Extract the (x, y) coordinate from the center of the cell holding the provided text.  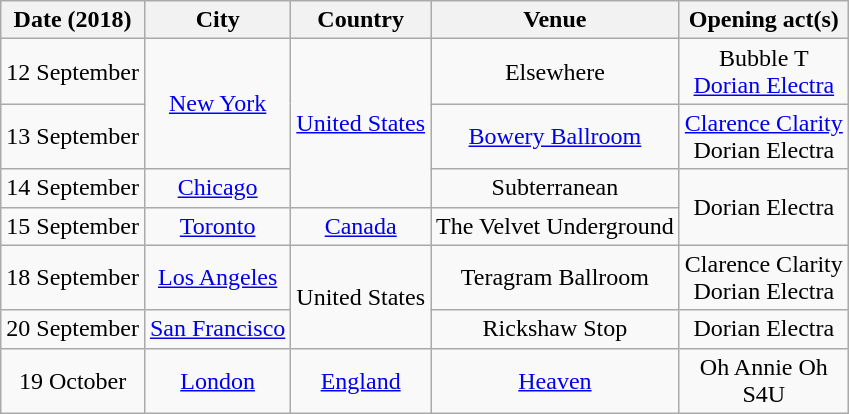
Toronto (217, 226)
Los Angeles (217, 278)
England (361, 380)
14 September (73, 188)
Bubble TDorian Electra (764, 72)
Opening act(s) (764, 20)
19 October (73, 380)
Country (361, 20)
Bowery Ballroom (556, 136)
18 September (73, 278)
San Francisco (217, 329)
Chicago (217, 188)
Venue (556, 20)
Subterranean (556, 188)
Teragram Ballroom (556, 278)
Date (2018) (73, 20)
The Velvet Underground (556, 226)
Heaven (556, 380)
New York (217, 104)
13 September (73, 136)
Oh Annie OhS4U (764, 380)
20 September (73, 329)
London (217, 380)
15 September (73, 226)
12 September (73, 72)
Elsewhere (556, 72)
City (217, 20)
Rickshaw Stop (556, 329)
Canada (361, 226)
